Return the [X, Y] coordinate for the center point of the cell that contains the specified text.  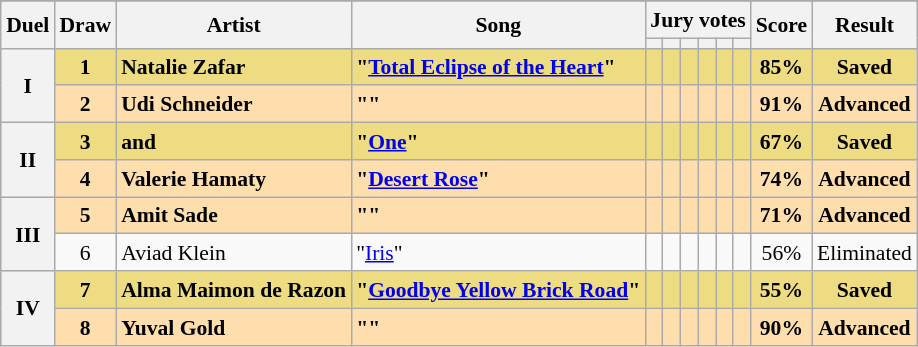
2 [85, 104]
Eliminated [864, 252]
67% [782, 142]
Draw [85, 24]
Natalie Zafar [234, 66]
Result [864, 24]
71% [782, 216]
"One" [498, 142]
III [28, 234]
"Total Eclipse of the Heart" [498, 66]
Amit Sade [234, 216]
Yuval Gold [234, 326]
74% [782, 178]
Valerie Hamaty [234, 178]
Alma Maimon de Razon [234, 290]
55% [782, 290]
Jury votes [698, 20]
"Desert Rose" [498, 178]
"Iris" [498, 252]
4 [85, 178]
56% [782, 252]
90% [782, 326]
and [234, 142]
Udi Schneider [234, 104]
II [28, 160]
3 [85, 142]
Song [498, 24]
5 [85, 216]
I [28, 85]
Artist [234, 24]
IV [28, 308]
1 [85, 66]
85% [782, 66]
Duel [28, 24]
7 [85, 290]
"Goodbye Yellow Brick Road" [498, 290]
6 [85, 252]
8 [85, 326]
91% [782, 104]
Score [782, 24]
Aviad Klein [234, 252]
